For the text-containing cell, return its midpoint in [X, Y] coordinate format. 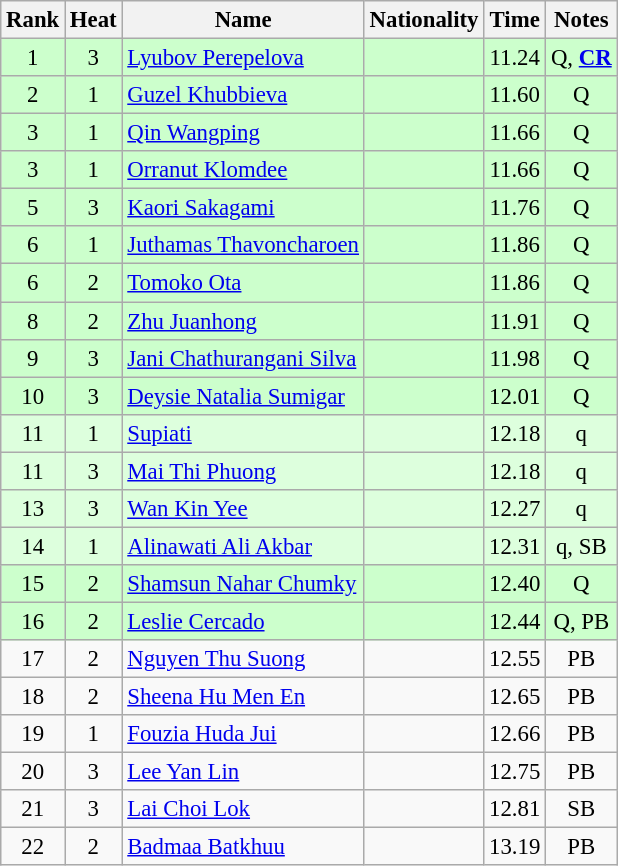
12.31 [515, 546]
12.01 [515, 396]
14 [33, 546]
12.81 [515, 809]
12.27 [515, 509]
11.91 [515, 321]
15 [33, 584]
Fouzia Huda Jui [243, 734]
Notes [582, 20]
Alinawati Ali Akbar [243, 546]
12.40 [515, 584]
Name [243, 20]
Nguyen Thu Suong [243, 659]
Q, CR [582, 58]
11.98 [515, 358]
Qin Wangping [243, 133]
Wan Kin Yee [243, 509]
12.65 [515, 697]
10 [33, 396]
19 [33, 734]
5 [33, 208]
Sheena Hu Men En [243, 697]
13.19 [515, 847]
8 [33, 321]
Deysie Natalia Sumigar [243, 396]
Supiati [243, 433]
SB [582, 809]
13 [33, 509]
Leslie Cercado [243, 621]
Orranut Klomdee [243, 170]
Shamsun Nahar Chumky [243, 584]
Badmaa Batkhuu [243, 847]
Juthamas Thavoncharoen [243, 245]
17 [33, 659]
Guzel Khubbieva [243, 95]
12.44 [515, 621]
Tomoko Ota [243, 283]
16 [33, 621]
22 [33, 847]
Nationality [424, 20]
Q, PB [582, 621]
Heat [94, 20]
12.75 [515, 772]
18 [33, 697]
9 [33, 358]
21 [33, 809]
11.60 [515, 95]
11.76 [515, 208]
20 [33, 772]
Rank [33, 20]
Lai Choi Lok [243, 809]
Lyubov Perepelova [243, 58]
Mai Thi Phuong [243, 471]
Jani Chathurangani Silva [243, 358]
Time [515, 20]
11.24 [515, 58]
Zhu Juanhong [243, 321]
12.66 [515, 734]
12.55 [515, 659]
q, SB [582, 546]
Lee Yan Lin [243, 772]
Kaori Sakagami [243, 208]
